Detect which cell encompasses the target text, then output its (X, Y) center coordinate. 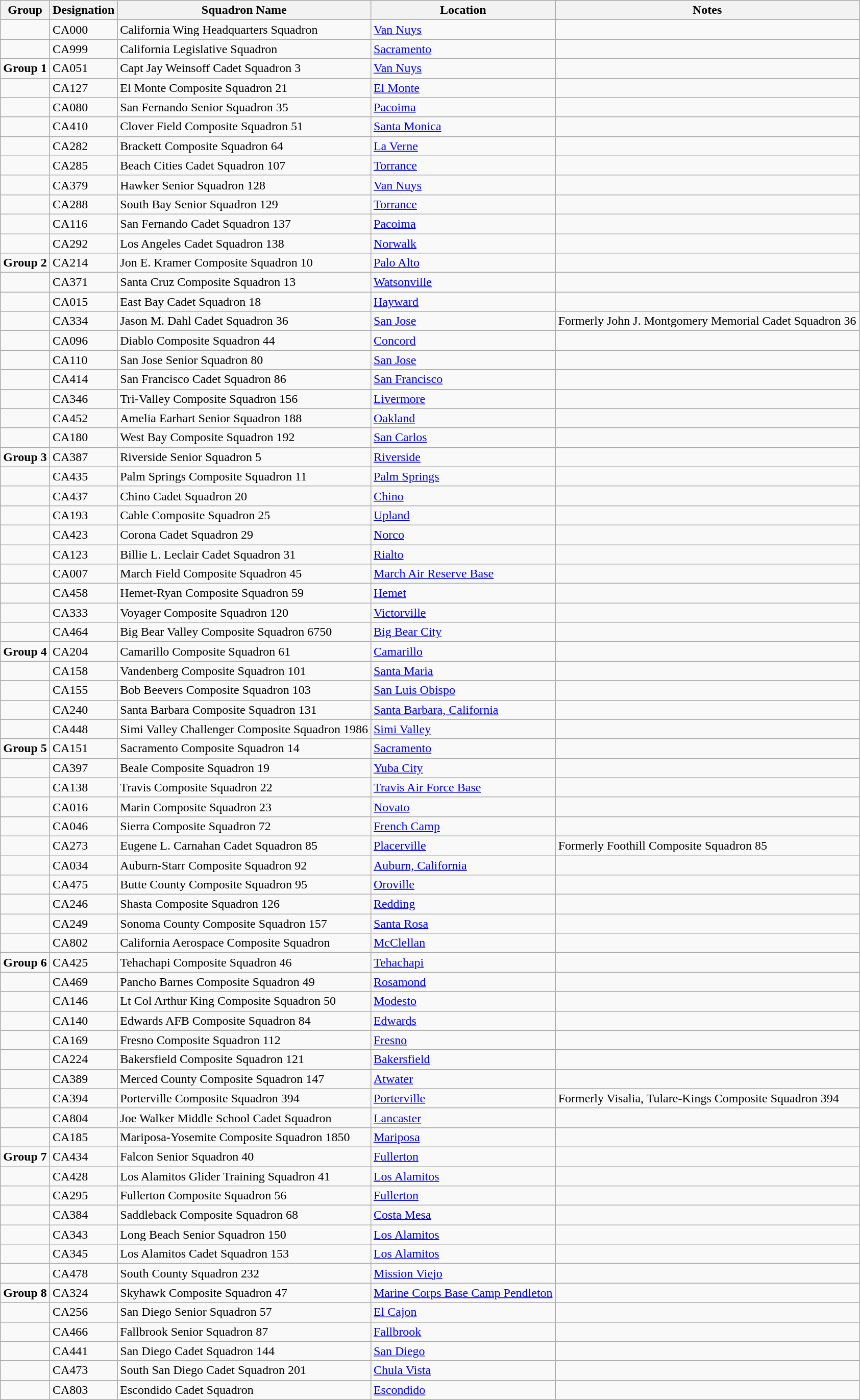
CA116 (83, 224)
CA999 (83, 49)
Merced County Composite Squadron 147 (244, 1079)
West Bay Composite Squadron 192 (244, 438)
Diablo Composite Squadron 44 (244, 341)
San Diego Cadet Squadron 144 (244, 1351)
California Legislative Squadron (244, 49)
Formerly Foothill Composite Squadron 85 (707, 846)
Saddleback Composite Squadron 68 (244, 1215)
Jon E. Kramer Composite Squadron 10 (244, 263)
CA343 (83, 1235)
CA110 (83, 360)
Vandenberg Composite Squadron 101 (244, 671)
Novato (463, 807)
Butte County Composite Squadron 95 (244, 885)
Travis Air Force Base (463, 787)
CA034 (83, 865)
CA448 (83, 729)
CA096 (83, 341)
CA458 (83, 593)
CA389 (83, 1079)
CA346 (83, 399)
Fresno (463, 1040)
CA007 (83, 574)
Bakersfield (463, 1059)
Group 5 (26, 749)
Billie L. Leclair Cadet Squadron 31 (244, 554)
CA295 (83, 1196)
Santa Rosa (463, 924)
Mariposa (463, 1137)
Hemet (463, 593)
Squadron Name (244, 10)
Eugene L. Carnahan Cadet Squadron 85 (244, 846)
Group 8 (26, 1293)
CA155 (83, 690)
Pancho Barnes Composite Squadron 49 (244, 982)
Lt Col Arthur King Composite Squadron 50 (244, 1001)
Shasta Composite Squadron 126 (244, 904)
Simi Valley Challenger Composite Squadron 1986 (244, 729)
San Luis Obispo (463, 690)
CA414 (83, 379)
Palo Alto (463, 263)
CA394 (83, 1098)
Oakland (463, 418)
Group 6 (26, 962)
Cable Composite Squadron 25 (244, 515)
Beale Composite Squadron 19 (244, 768)
Rialto (463, 554)
Lancaster (463, 1118)
CA435 (83, 476)
Travis Composite Squadron 22 (244, 787)
Palm Springs (463, 476)
San Diego (463, 1351)
CA138 (83, 787)
CA379 (83, 185)
CA193 (83, 515)
CA140 (83, 1021)
CA151 (83, 749)
CA285 (83, 165)
Formerly John J. Montgomery Memorial Cadet Squadron 36 (707, 321)
CA410 (83, 127)
CA158 (83, 671)
Rosamond (463, 982)
CA384 (83, 1215)
CA371 (83, 282)
Camarillo Composite Squadron 61 (244, 651)
March Air Reserve Base (463, 574)
Auburn, California (463, 865)
Brackett Composite Squadron 64 (244, 146)
CA387 (83, 457)
CA204 (83, 651)
CA080 (83, 107)
Sierra Composite Squadron 72 (244, 826)
Hayward (463, 302)
CA169 (83, 1040)
Group 2 (26, 263)
San Francisco (463, 379)
Beach Cities Cadet Squadron 107 (244, 165)
Chino (463, 496)
CA802 (83, 943)
Watsonville (463, 282)
Edwards AFB Composite Squadron 84 (244, 1021)
CA437 (83, 496)
Edwards (463, 1021)
Livermore (463, 399)
Clover Field Composite Squadron 51 (244, 127)
Group (26, 10)
CA804 (83, 1118)
Jason M. Dahl Cadet Squadron 36 (244, 321)
CA324 (83, 1293)
Camarillo (463, 651)
Porterville Composite Squadron 394 (244, 1098)
South San Diego Cadet Squadron 201 (244, 1370)
Hemet-Ryan Composite Squadron 59 (244, 593)
East Bay Cadet Squadron 18 (244, 302)
Los Angeles Cadet Squadron 138 (244, 244)
Sacramento Composite Squadron 14 (244, 749)
CA127 (83, 88)
CA256 (83, 1312)
El Monte (463, 88)
Mission Viejo (463, 1273)
Palm Springs Composite Squadron 11 (244, 476)
CA333 (83, 613)
Big Bear City (463, 632)
Norco (463, 535)
Designation (83, 10)
Simi Valley (463, 729)
Santa Monica (463, 127)
CA015 (83, 302)
CA288 (83, 204)
CA473 (83, 1370)
Victorville (463, 613)
CA292 (83, 244)
Amelia Earhart Senior Squadron 188 (244, 418)
Bakersfield Composite Squadron 121 (244, 1059)
El Cajon (463, 1312)
Marine Corps Base Camp Pendleton (463, 1293)
South County Squadron 232 (244, 1273)
Upland (463, 515)
Porterville (463, 1098)
CA441 (83, 1351)
Joe Walker Middle School Cadet Squadron (244, 1118)
CA803 (83, 1390)
Group 1 (26, 68)
Voyager Composite Squadron 120 (244, 613)
Formerly Visalia, Tulare-Kings Composite Squadron 394 (707, 1098)
Santa Barbara Composite Squadron 131 (244, 710)
CA000 (83, 30)
Auburn-Starr Composite Squadron 92 (244, 865)
French Camp (463, 826)
CA475 (83, 885)
Chino Cadet Squadron 20 (244, 496)
Group 3 (26, 457)
CA123 (83, 554)
CA397 (83, 768)
Location (463, 10)
CA478 (83, 1273)
South Bay Senior Squadron 129 (244, 204)
CA334 (83, 321)
CA345 (83, 1254)
Santa Cruz Composite Squadron 13 (244, 282)
Atwater (463, 1079)
CA282 (83, 146)
CA423 (83, 535)
Group 7 (26, 1156)
San Jose Senior Squadron 80 (244, 360)
Long Beach Senior Squadron 150 (244, 1235)
Fresno Composite Squadron 112 (244, 1040)
CA185 (83, 1137)
Notes (707, 10)
Santa Maria (463, 671)
Fullerton Composite Squadron 56 (244, 1196)
Fallbrook Senior Squadron 87 (244, 1332)
Riverside Senior Squadron 5 (244, 457)
Los Alamitos Glider Training Squadron 41 (244, 1176)
CA051 (83, 68)
Group 4 (26, 651)
Yuba City (463, 768)
San Fernando Senior Squadron 35 (244, 107)
CA240 (83, 710)
CA146 (83, 1001)
Chula Vista (463, 1370)
CA464 (83, 632)
Sonoma County Composite Squadron 157 (244, 924)
Fallbrook (463, 1332)
Skyhawk Composite Squadron 47 (244, 1293)
Escondido Cadet Squadron (244, 1390)
Riverside (463, 457)
CA214 (83, 263)
March Field Composite Squadron 45 (244, 574)
Mariposa-Yosemite Composite Squadron 1850 (244, 1137)
California Wing Headquarters Squadron (244, 30)
Tehachapi (463, 962)
Bob Beevers Composite Squadron 103 (244, 690)
CA224 (83, 1059)
CA425 (83, 962)
Costa Mesa (463, 1215)
Corona Cadet Squadron 29 (244, 535)
CA249 (83, 924)
Oroville (463, 885)
McClellan (463, 943)
Concord (463, 341)
CA273 (83, 846)
Capt Jay Weinsoff Cadet Squadron 3 (244, 68)
San Carlos (463, 438)
CA046 (83, 826)
Escondido (463, 1390)
Marin Composite Squadron 23 (244, 807)
Falcon Senior Squadron 40 (244, 1156)
Hawker Senior Squadron 128 (244, 185)
Los Alamitos Cadet Squadron 153 (244, 1254)
CA246 (83, 904)
Modesto (463, 1001)
CA180 (83, 438)
Santa Barbara, California (463, 710)
El Monte Composite Squadron 21 (244, 88)
Placerville (463, 846)
Norwalk (463, 244)
La Verne (463, 146)
Big Bear Valley Composite Squadron 6750 (244, 632)
CA469 (83, 982)
CA452 (83, 418)
Tehachapi Composite Squadron 46 (244, 962)
San Francisco Cadet Squadron 86 (244, 379)
CA466 (83, 1332)
CA434 (83, 1156)
Tri-Valley Composite Squadron 156 (244, 399)
Redding (463, 904)
San Diego Senior Squadron 57 (244, 1312)
California Aerospace Composite Squadron (244, 943)
CA428 (83, 1176)
San Fernando Cadet Squadron 137 (244, 224)
CA016 (83, 807)
